Detect which cell encompasses the target text, then output its (X, Y) center coordinate. 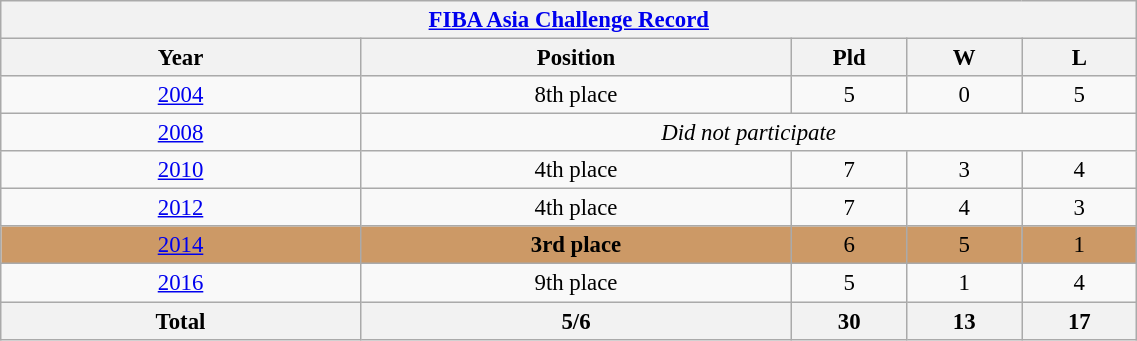
17 (1080, 321)
2012 (181, 208)
FIBA Asia Challenge Record (569, 20)
Total (181, 321)
L (1080, 58)
9th place (576, 283)
2010 (181, 170)
Position (576, 58)
W (964, 58)
13 (964, 321)
3rd place (576, 245)
6 (850, 245)
Year (181, 58)
8th place (576, 95)
Did not participate (748, 133)
30 (850, 321)
2008 (181, 133)
2016 (181, 283)
Pld (850, 58)
0 (964, 95)
2014 (181, 245)
5/6 (576, 321)
2004 (181, 95)
